Determine the [X, Y] coordinate at the center of the cell enclosing the given text.  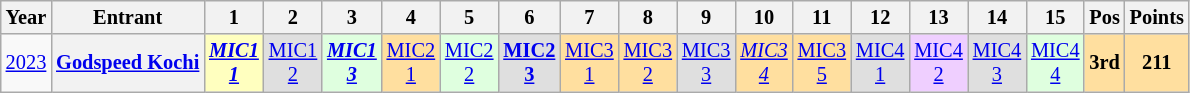
MIC34 [764, 63]
Year [26, 17]
15 [1055, 17]
MIC12 [293, 63]
MIC31 [589, 63]
5 [469, 17]
1 [234, 17]
MIC11 [234, 63]
14 [997, 17]
3rd [1104, 63]
2023 [26, 63]
Godspeed Kochi [128, 63]
10 [764, 17]
2 [293, 17]
8 [648, 17]
MIC13 [352, 63]
211 [1157, 63]
13 [938, 17]
MIC22 [469, 63]
MIC44 [1055, 63]
7 [589, 17]
MIC32 [648, 63]
3 [352, 17]
MIC23 [529, 63]
Entrant [128, 17]
MIC41 [880, 63]
Pos [1104, 17]
MIC43 [997, 63]
6 [529, 17]
9 [706, 17]
MIC33 [706, 63]
Points [1157, 17]
11 [822, 17]
MIC42 [938, 63]
4 [411, 17]
12 [880, 17]
MIC21 [411, 63]
MIC35 [822, 63]
